Output the [x, y] coordinate of the center of the cell containing the given text.  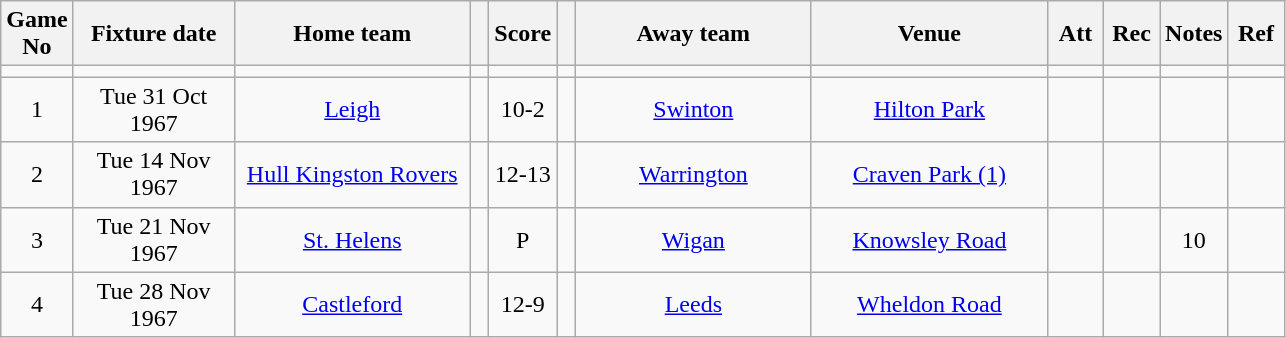
Hull Kingston Rovers [352, 174]
Tue 31 Oct 1967 [154, 110]
Swinton [693, 110]
Fixture date [154, 34]
Game No [37, 34]
Rec [1132, 34]
Castleford [352, 304]
P [523, 240]
Venue [929, 34]
1 [37, 110]
3 [37, 240]
Leeds [693, 304]
Ref [1256, 34]
Leigh [352, 110]
Warrington [693, 174]
4 [37, 304]
Home team [352, 34]
Craven Park (1) [929, 174]
12-9 [523, 304]
2 [37, 174]
12-13 [523, 174]
St. Helens [352, 240]
Away team [693, 34]
Notes [1194, 34]
10-2 [523, 110]
Tue 28 Nov 1967 [154, 304]
10 [1194, 240]
Knowsley Road [929, 240]
Wheldon Road [929, 304]
Wigan [693, 240]
Hilton Park [929, 110]
Tue 14 Nov 1967 [154, 174]
Tue 21 Nov 1967 [154, 240]
Score [523, 34]
Att [1075, 34]
